Output the (x, y) coordinate of the center of the cell containing the given text.  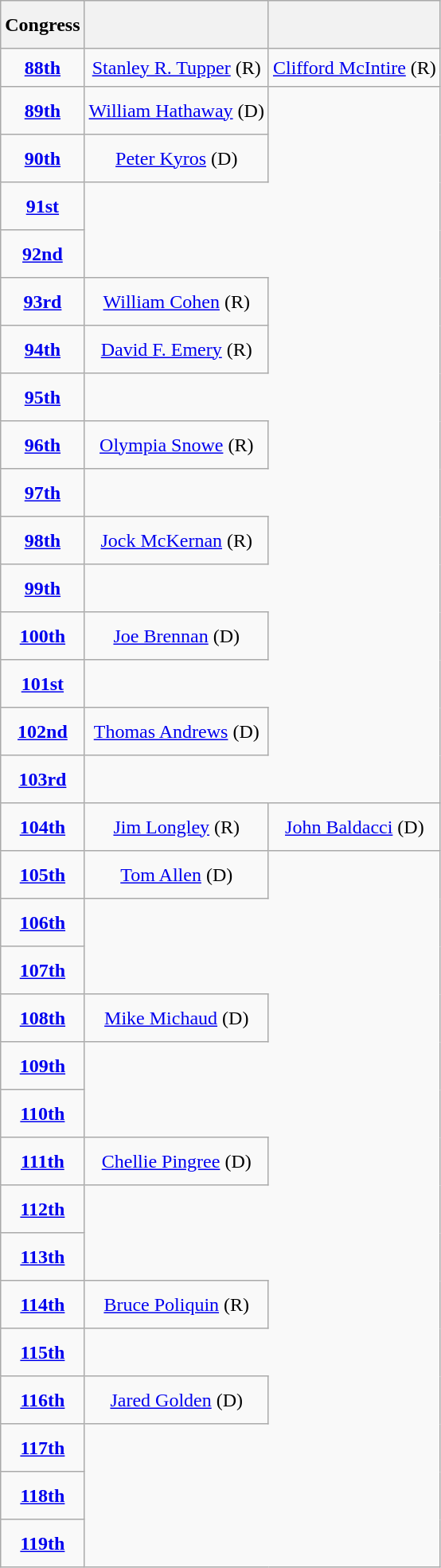
John Baldacci (D) (354, 827)
93rd (43, 302)
115th (43, 1352)
Bruce Poliquin (R) (177, 1305)
98th (43, 540)
97th (43, 493)
113th (43, 1257)
Mike Michaud (D) (177, 1018)
105th (43, 875)
89th (43, 111)
David F. Emery (R) (177, 349)
Clifford McIntire (R) (354, 68)
Tom Allen (D) (177, 875)
103rd (43, 779)
95th (43, 397)
Olympia Snowe (R) (177, 445)
110th (43, 1114)
108th (43, 1018)
94th (43, 349)
104th (43, 827)
107th (43, 970)
Joe Brennan (D) (177, 636)
99th (43, 588)
Chellie Pingree (D) (177, 1161)
100th (43, 636)
William Hathaway (D) (177, 111)
102nd (43, 731)
118th (43, 1496)
91st (43, 206)
Congress (43, 25)
109th (43, 1066)
92nd (43, 254)
114th (43, 1305)
106th (43, 922)
Jared Golden (D) (177, 1400)
Stanley R. Tupper (R) (177, 68)
88th (43, 68)
116th (43, 1400)
Jock McKernan (R) (177, 540)
Peter Kyros (D) (177, 158)
117th (43, 1448)
119th (43, 1543)
Thomas Andrews (D) (177, 731)
Jim Longley (R) (177, 827)
96th (43, 445)
101st (43, 684)
112th (43, 1209)
111th (43, 1161)
William Cohen (R) (177, 302)
90th (43, 158)
